Provide the [x, y] coordinate of the cell's center where the given text is located.  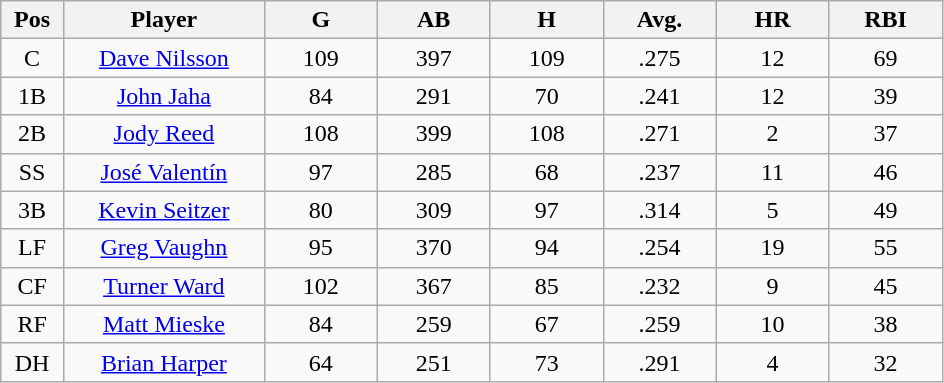
46 [886, 172]
291 [434, 96]
John Jaha [164, 96]
37 [886, 134]
49 [886, 210]
38 [886, 324]
85 [546, 286]
CF [32, 286]
39 [886, 96]
Matt Mieske [164, 324]
309 [434, 210]
DH [32, 362]
HR [772, 20]
.232 [660, 286]
55 [886, 248]
73 [546, 362]
11 [772, 172]
José Valentín [164, 172]
4 [772, 362]
94 [546, 248]
Player [164, 20]
5 [772, 210]
.314 [660, 210]
2B [32, 134]
397 [434, 58]
67 [546, 324]
RBI [886, 20]
Avg. [660, 20]
.271 [660, 134]
.291 [660, 362]
Kevin Seitzer [164, 210]
.259 [660, 324]
251 [434, 362]
2 [772, 134]
LF [32, 248]
Dave Nilsson [164, 58]
.254 [660, 248]
68 [546, 172]
69 [886, 58]
32 [886, 362]
10 [772, 324]
G [320, 20]
Jody Reed [164, 134]
70 [546, 96]
3B [32, 210]
19 [772, 248]
Turner Ward [164, 286]
AB [434, 20]
SS [32, 172]
H [546, 20]
1B [32, 96]
285 [434, 172]
.241 [660, 96]
95 [320, 248]
370 [434, 248]
.275 [660, 58]
Pos [32, 20]
80 [320, 210]
102 [320, 286]
399 [434, 134]
Greg Vaughn [164, 248]
45 [886, 286]
64 [320, 362]
RF [32, 324]
367 [434, 286]
259 [434, 324]
C [32, 58]
.237 [660, 172]
Brian Harper [164, 362]
9 [772, 286]
